Return (X, Y) of the center of cell containing provided text 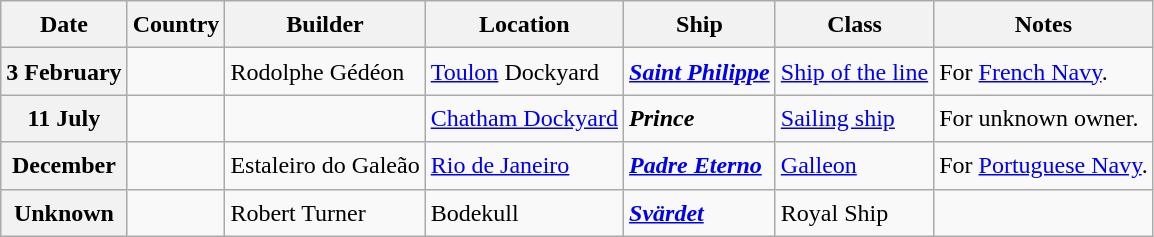
Unknown (64, 212)
Galleon (854, 166)
For French Navy. (1044, 72)
Prince (700, 118)
Date (64, 24)
Royal Ship (854, 212)
Location (524, 24)
For Portuguese Navy. (1044, 166)
Saint Philippe (700, 72)
Sailing ship (854, 118)
3 February (64, 72)
Padre Eterno (700, 166)
11 July (64, 118)
Ship (700, 24)
Chatham Dockyard (524, 118)
Estaleiro do Galeão (325, 166)
Class (854, 24)
Rio de Janeiro (524, 166)
Country (176, 24)
Bodekull (524, 212)
Svärdet (700, 212)
Toulon Dockyard (524, 72)
Robert Turner (325, 212)
Rodolphe Gédéon (325, 72)
Ship of the line (854, 72)
Notes (1044, 24)
December (64, 166)
Builder (325, 24)
For unknown owner. (1044, 118)
